Provide the (X, Y) coordinate of the cell's center where the given text is located.  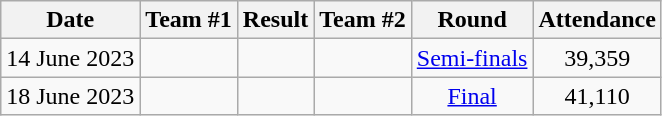
Date (70, 20)
41,110 (597, 96)
Semi-finals (472, 58)
Result (275, 20)
18 June 2023 (70, 96)
Attendance (597, 20)
Round (472, 20)
39,359 (597, 58)
14 June 2023 (70, 58)
Team #1 (189, 20)
Team #2 (363, 20)
Final (472, 96)
